Identify which cell holds the provided text, then report its (X, Y) central coordinate. 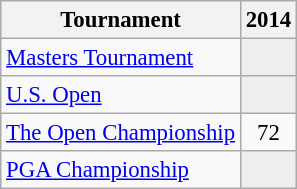
Masters Tournament (121, 58)
The Open Championship (121, 133)
Tournament (121, 20)
72 (268, 133)
PGA Championship (121, 170)
U.S. Open (121, 95)
2014 (268, 20)
